Identify which cell holds the provided text, then report its [X, Y] central coordinate. 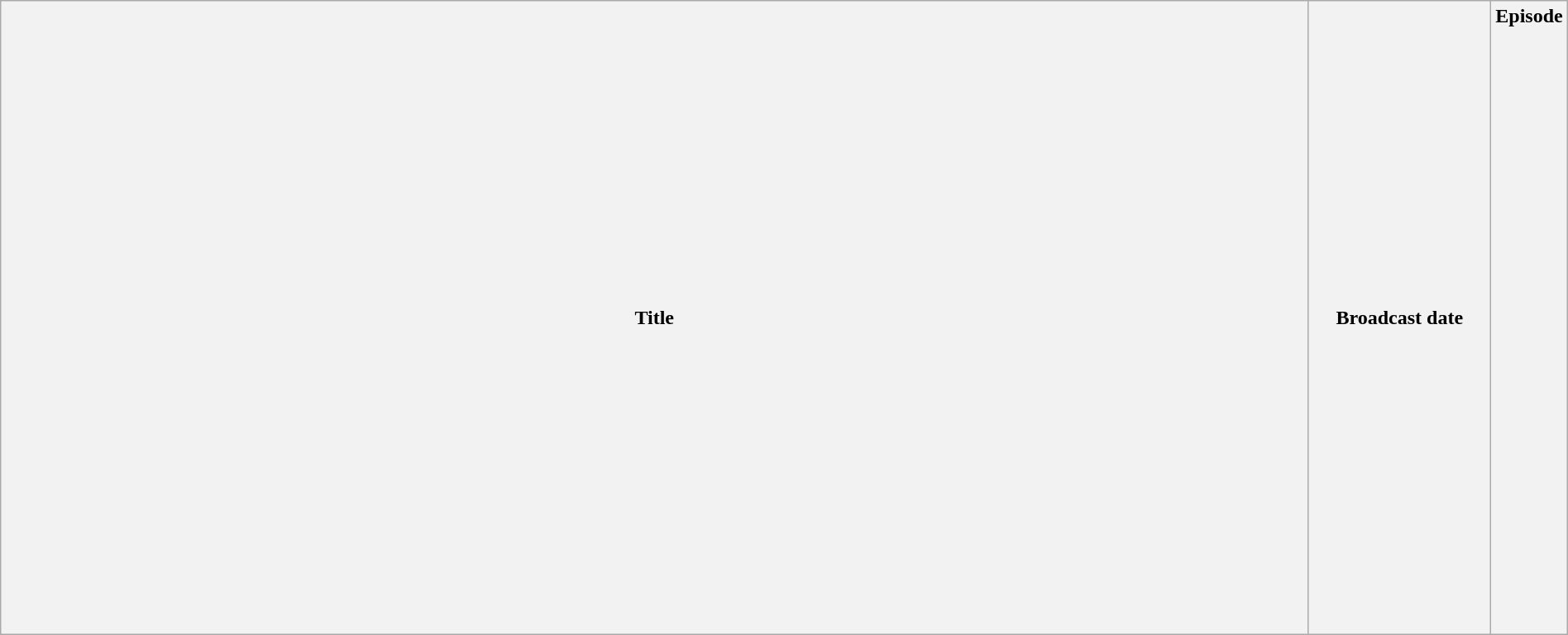
Broadcast date [1399, 317]
Episode [1529, 317]
Title [655, 317]
